Determine the (X, Y) coordinate at the center of the cell enclosing the given text.  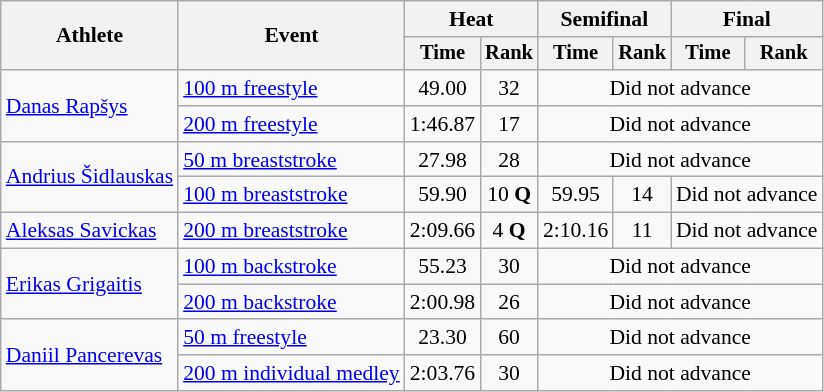
Andrius Šidlauskas (90, 178)
200 m backstroke (292, 302)
1:46.87 (442, 124)
49.00 (442, 88)
2:00.98 (442, 302)
27.98 (442, 160)
Final (747, 19)
Heat (472, 19)
60 (509, 338)
2:10.16 (576, 231)
59.95 (576, 195)
100 m freestyle (292, 88)
28 (509, 160)
200 m individual medley (292, 373)
10 Q (509, 195)
26 (509, 302)
50 m breaststroke (292, 160)
200 m breaststroke (292, 231)
100 m backstroke (292, 267)
2:09.66 (442, 231)
23.30 (442, 338)
Erikas Grigaitis (90, 284)
14 (642, 195)
Semifinal (604, 19)
59.90 (442, 195)
11 (642, 231)
17 (509, 124)
Danas Rapšys (90, 106)
100 m breaststroke (292, 195)
Event (292, 36)
Athlete (90, 36)
2:03.76 (442, 373)
Aleksas Savickas (90, 231)
55.23 (442, 267)
32 (509, 88)
200 m freestyle (292, 124)
50 m freestyle (292, 338)
4 Q (509, 231)
Daniil Pancerevas (90, 356)
